From the cell containing the given text, extract its center point as [X, Y] coordinate. 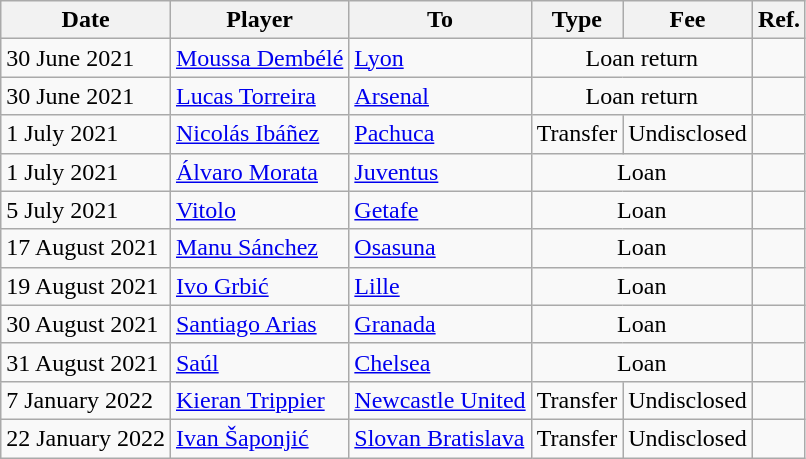
19 August 2021 [86, 286]
Ivo Grbić [259, 286]
Player [259, 20]
Pachuca [440, 134]
Granada [440, 324]
To [440, 20]
7 January 2022 [86, 400]
Moussa Dembélé [259, 58]
Lucas Torreira [259, 96]
30 August 2021 [86, 324]
31 August 2021 [86, 362]
Osasuna [440, 248]
Fee [688, 20]
Slovan Bratislava [440, 438]
Date [86, 20]
17 August 2021 [86, 248]
Juventus [440, 172]
Chelsea [440, 362]
22 January 2022 [86, 438]
Santiago Arias [259, 324]
Arsenal [440, 96]
Vitolo [259, 210]
Saúl [259, 362]
Ref. [778, 20]
Manu Sánchez [259, 248]
Type [577, 20]
5 July 2021 [86, 210]
Lyon [440, 58]
Ivan Šaponjić [259, 438]
Lille [440, 286]
Getafe [440, 210]
Kieran Trippier [259, 400]
Nicolás Ibáñez [259, 134]
Newcastle United [440, 400]
Álvaro Morata [259, 172]
